Output the (X, Y) coordinate of the center of the cell containing the given text.  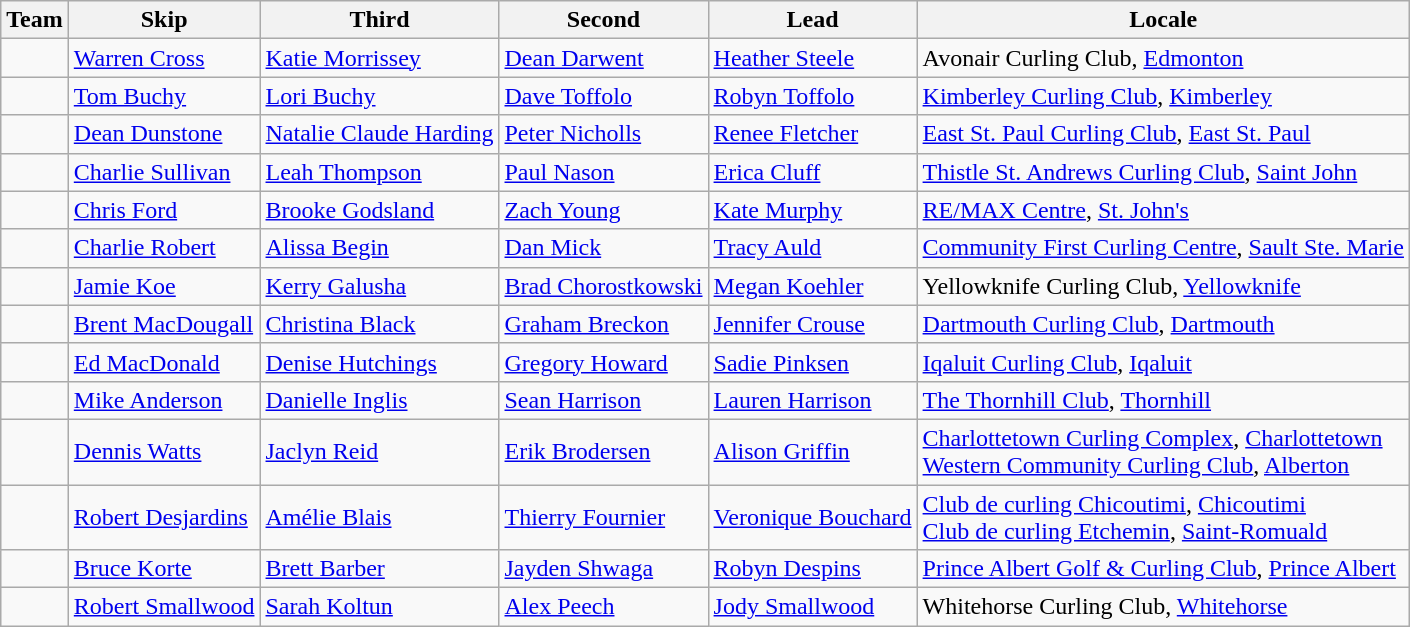
Dan Mick (604, 248)
Iqaluit Curling Club, Iqaluit (1163, 362)
Megan Koehler (812, 286)
Brent MacDougall (164, 324)
Alison Griffin (812, 452)
RE/MAX Centre, St. John's (1163, 210)
Dartmouth Curling Club, Dartmouth (1163, 324)
Brooke Godsland (380, 210)
Dave Toffolo (604, 96)
Natalie Claude Harding (380, 134)
Dean Darwent (604, 58)
Robyn Toffolo (812, 96)
Thierry Fournier (604, 516)
Leah Thompson (380, 172)
Kate Murphy (812, 210)
Yellowknife Curling Club, Yellowknife (1163, 286)
Sadie Pinksen (812, 362)
Dean Dunstone (164, 134)
Sean Harrison (604, 400)
Locale (1163, 20)
Ed MacDonald (164, 362)
Avonair Curling Club, Edmonton (1163, 58)
Jennifer Crouse (812, 324)
Charlie Sullivan (164, 172)
Erik Brodersen (604, 452)
Alex Peech (604, 607)
Thistle St. Andrews Curling Club, Saint John (1163, 172)
Prince Albert Golf & Curling Club, Prince Albert (1163, 569)
Whitehorse Curling Club, Whitehorse (1163, 607)
Lauren Harrison (812, 400)
Robert Smallwood (164, 607)
Graham Breckon (604, 324)
Tracy Auld (812, 248)
Danielle Inglis (380, 400)
Denise Hutchings (380, 362)
East St. Paul Curling Club, East St. Paul (1163, 134)
Sarah Koltun (380, 607)
The Thornhill Club, Thornhill (1163, 400)
Warren Cross (164, 58)
Club de curling Chicoutimi, ChicoutimiClub de curling Etchemin, Saint-Romuald (1163, 516)
Kimberley Curling Club, Kimberley (1163, 96)
Bruce Korte (164, 569)
Christina Black (380, 324)
Tom Buchy (164, 96)
Lori Buchy (380, 96)
Charlie Robert (164, 248)
Jamie Koe (164, 286)
Peter Nicholls (604, 134)
Paul Nason (604, 172)
Gregory Howard (604, 362)
Robert Desjardins (164, 516)
Jaclyn Reid (380, 452)
Mike Anderson (164, 400)
Erica Cluff (812, 172)
Charlottetown Curling Complex, CharlottetownWestern Community Curling Club, Alberton (1163, 452)
Jody Smallwood (812, 607)
Brett Barber (380, 569)
Alissa Begin (380, 248)
Third (380, 20)
Team (35, 20)
Renee Fletcher (812, 134)
Amélie Blais (380, 516)
Community First Curling Centre, Sault Ste. Marie (1163, 248)
Veronique Bouchard (812, 516)
Zach Young (604, 210)
Robyn Despins (812, 569)
Skip (164, 20)
Kerry Galusha (380, 286)
Lead (812, 20)
Chris Ford (164, 210)
Brad Chorostkowski (604, 286)
Katie Morrissey (380, 58)
Dennis Watts (164, 452)
Heather Steele (812, 58)
Jayden Shwaga (604, 569)
Second (604, 20)
